From the cell containing the given text, extract its center point as [X, Y] coordinate. 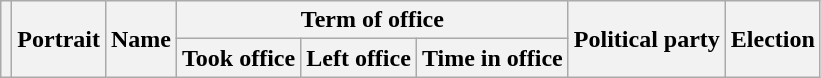
Time in office [492, 58]
Left office [359, 58]
Name [140, 39]
Political party [646, 39]
Took office [239, 58]
Term of office [373, 20]
Portrait [59, 39]
Election [772, 39]
